Pinpoint the cell where the given text exists, returning its [x, y] midpoint coordinate. 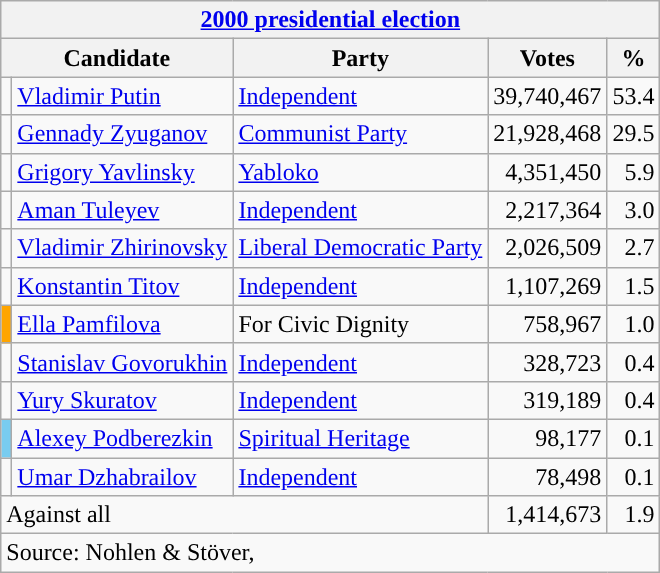
Against all [244, 515]
Candidate [117, 58]
Spiritual Heritage [360, 438]
Vladimir Putin [122, 96]
Vladimir Zhirinovsky [122, 248]
2000 presidential election [330, 20]
Grigory Yavlinsky [122, 172]
319,189 [548, 400]
2,217,364 [548, 210]
Source: Nohlen & Stöver, [330, 553]
Votes [548, 58]
758,967 [548, 324]
Gennady Zyuganov [122, 134]
Stanislav Govorukhin [122, 362]
1,414,673 [548, 515]
Communist Party [360, 134]
2,026,509 [548, 248]
Aman Tuleyev [122, 210]
21,928,468 [548, 134]
Umar Dzhabrailov [122, 477]
Alexey Podberezkin [122, 438]
5.9 [634, 172]
1,107,269 [548, 286]
1.5 [634, 286]
Party [360, 58]
For Civic Dignity [360, 324]
Yabloko [360, 172]
2.7 [634, 248]
39,740,467 [548, 96]
Konstantin Titov [122, 286]
328,723 [548, 362]
Ella Pamfilova [122, 324]
4,351,450 [548, 172]
98,177 [548, 438]
78,498 [548, 477]
1.0 [634, 324]
1.9 [634, 515]
Yury Skuratov [122, 400]
% [634, 58]
Liberal Democratic Party [360, 248]
53.4 [634, 96]
3.0 [634, 210]
29.5 [634, 134]
